Return [x, y] of the center of cell containing provided text 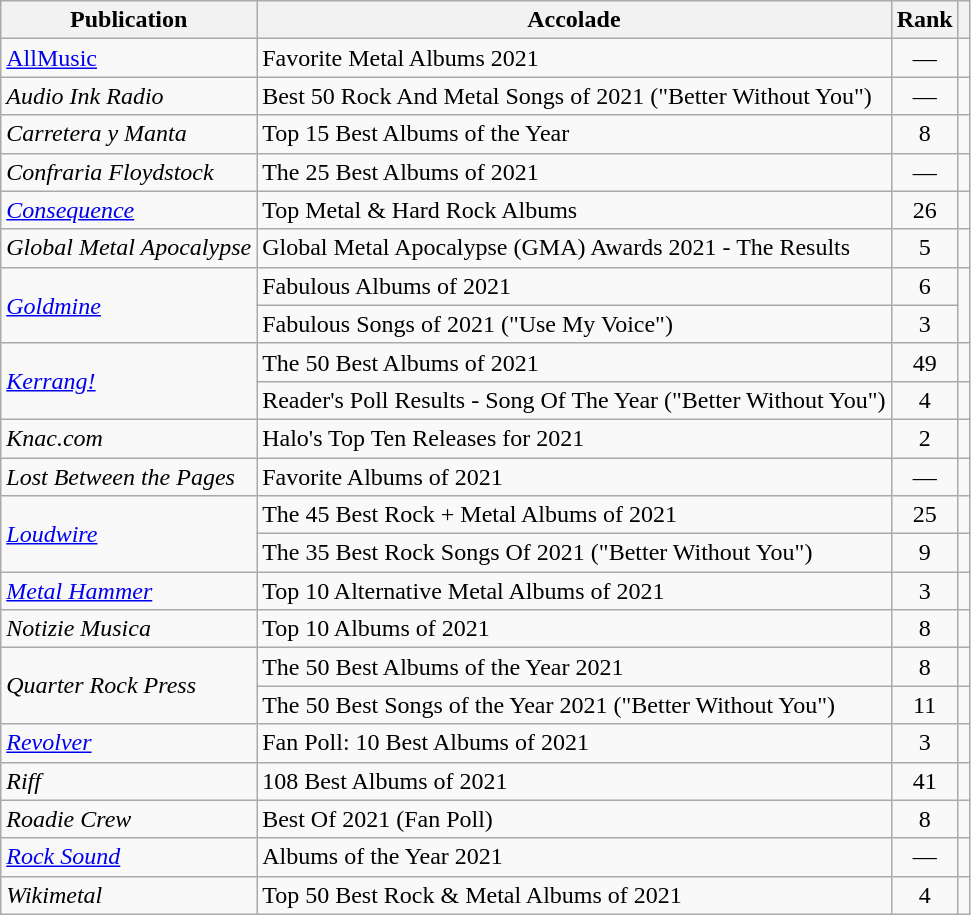
Riff [129, 781]
11 [924, 705]
Fabulous Albums of 2021 [574, 286]
Wikimetal [129, 895]
Fan Poll: 10 Best Albums of 2021 [574, 743]
Kerrang! [129, 381]
5 [924, 248]
Knac.com [129, 438]
Fabulous Songs of 2021 ("Use My Voice") [574, 324]
Notizie Musica [129, 629]
Top 50 Best Rock & Metal Albums of 2021 [574, 895]
2 [924, 438]
Favorite Albums of 2021 [574, 477]
The 35 Best Rock Songs Of 2021 ("Better Without You") [574, 553]
The 50 Best Songs of the Year 2021 ("Better Without You") [574, 705]
Top 15 Best Albums of the Year [574, 134]
The 50 Best Albums of the Year 2021 [574, 667]
108 Best Albums of 2021 [574, 781]
Roadie Crew [129, 819]
The 50 Best Albums of 2021 [574, 362]
Revolver [129, 743]
AllMusic [129, 58]
Carretera y Manta [129, 134]
The 45 Best Rock + Metal Albums of 2021 [574, 515]
26 [924, 210]
Top 10 Alternative Metal Albums of 2021 [574, 591]
Halo's Top Ten Releases for 2021 [574, 438]
Global Metal Apocalypse [129, 248]
Metal Hammer [129, 591]
Reader's Poll Results - Song Of The Year ("Better Without You") [574, 400]
6 [924, 286]
Top Metal & Hard Rock Albums [574, 210]
Rank [924, 20]
Goldmine [129, 305]
Top 10 Albums of 2021 [574, 629]
Publication [129, 20]
Albums of the Year 2021 [574, 857]
Loudwire [129, 534]
Consequence [129, 210]
Lost Between the Pages [129, 477]
Best 50 Rock And Metal Songs of 2021 ("Better Without You") [574, 96]
Global Metal Apocalypse (GMA) Awards 2021 - The Results [574, 248]
49 [924, 362]
41 [924, 781]
Best Of 2021 (Fan Poll) [574, 819]
Accolade [574, 20]
Rock Sound [129, 857]
Confraria Floydstock [129, 172]
25 [924, 515]
The 25 Best Albums of 2021 [574, 172]
Audio Ink Radio [129, 96]
Quarter Rock Press [129, 686]
9 [924, 553]
Favorite Metal Albums 2021 [574, 58]
